Extract the [X, Y] coordinate from the center of the cell holding the provided text.  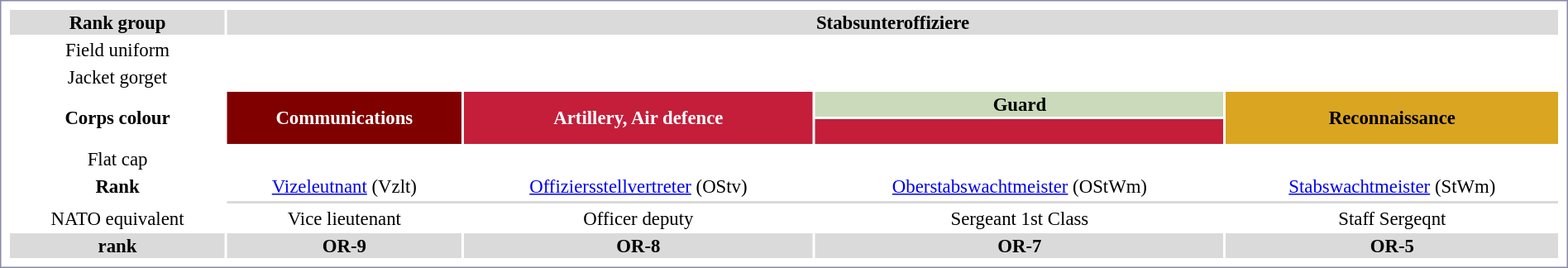
Rank group [117, 22]
Guard [1020, 104]
OR-7 [1020, 246]
Rank [117, 186]
OR-8 [638, 246]
Artillery, Air defence [638, 117]
Reconnaissance [1393, 117]
Sergeant 1st Class [1020, 218]
OR-9 [344, 246]
Field uniform [117, 50]
OR-5 [1393, 246]
Corps colour [117, 117]
Offiziersstellvertreter (OStv) [638, 186]
Officer deputy [638, 218]
Vice lieutenant [344, 218]
Flat cap [117, 159]
Jacket gorget [117, 77]
Staff Sergeqnt [1393, 218]
rank [117, 246]
Stabsunteroffiziere [893, 22]
Oberstabswachtmeister (OStWm) [1020, 186]
Vizeleutnant (Vzlt) [344, 186]
Communications [344, 117]
Stabswachtmeister (StWm) [1393, 186]
NATO equivalent [117, 218]
